For the text-containing cell, return its midpoint in (x, y) coordinate format. 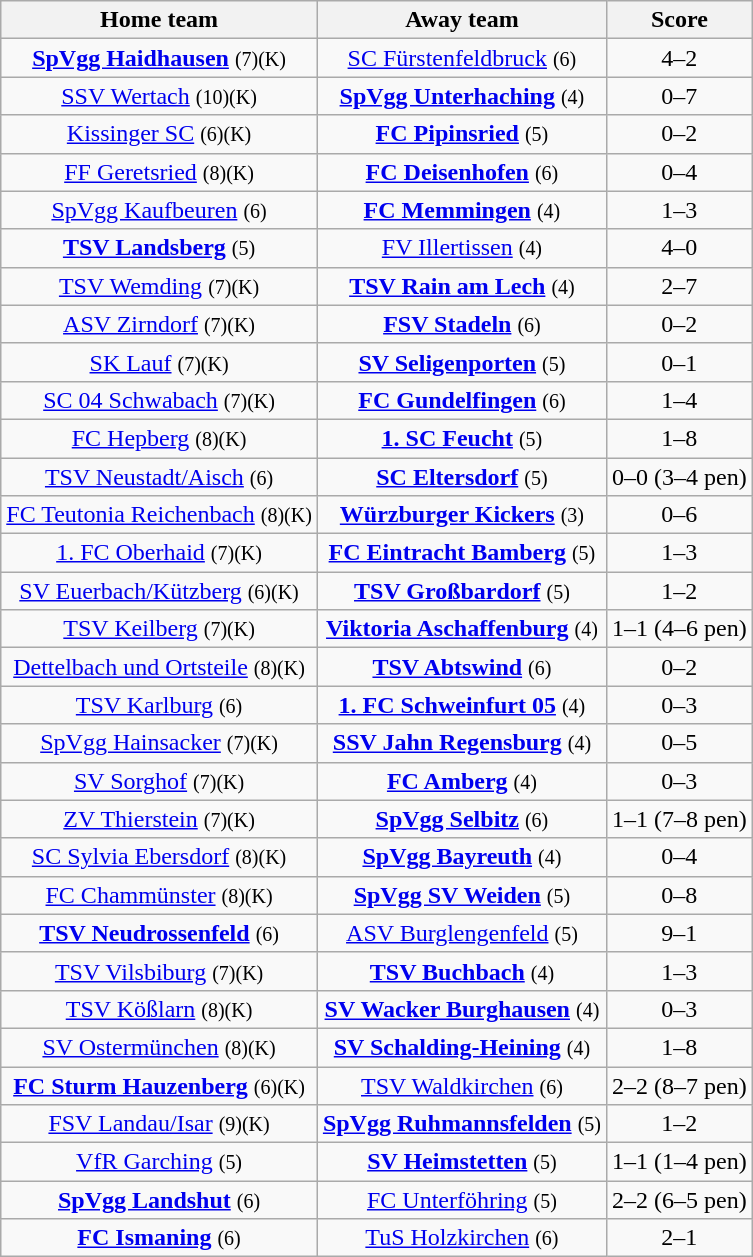
TSV Neudrossenfeld (6) (160, 933)
SpVgg Unterhaching (4) (462, 96)
SV Ostermünchen (8)(K) (160, 1047)
TSV Großbardorf (5) (462, 591)
9–1 (679, 933)
FC Chammünster (8)(K) (160, 895)
Kissinger SC (6)(K) (160, 134)
1–4 (679, 400)
SV Schalding-Heining (4) (462, 1047)
SC Eltersdorf (5) (462, 477)
FC Sturm Hauzenberg (6)(K) (160, 1085)
Dettelbach und Ortsteile (8)(K) (160, 667)
FC Gundelfingen (6) (462, 400)
0–6 (679, 515)
1–1 (4–6 pen) (679, 629)
Viktoria Aschaffenburg (4) (462, 629)
4–2 (679, 58)
FC Teutonia Reichenbach (8)(K) (160, 515)
FC Ismaning (6) (160, 1238)
0–7 (679, 96)
SSV Wertach (10)(K) (160, 96)
1. SC Feucht (5) (462, 438)
ZV Thierstein (7)(K) (160, 819)
FC Pipinsried (5) (462, 134)
SpVgg Haidhausen (7)(K) (160, 58)
ASV Burglengenfeld (5) (462, 933)
1. FC Schweinfurt 05 (4) (462, 705)
TSV Waldkirchen (6) (462, 1085)
TSV Rain am Lech (4) (462, 286)
FC Eintracht Bamberg (5) (462, 553)
SC 04 Schwabach (7)(K) (160, 400)
TSV Neustadt/Aisch (6) (160, 477)
SV Euerbach/Kützberg (6)(K) (160, 591)
FC Amberg (4) (462, 781)
Score (679, 20)
0–5 (679, 743)
FC Memmingen (4) (462, 210)
1. FC Oberhaid (7)(K) (160, 553)
1–1 (7–8 pen) (679, 819)
FC Deisenhofen (6) (462, 172)
TSV Wemding (7)(K) (160, 286)
TSV Keilberg (7)(K) (160, 629)
TSV Kößlarn (8)(K) (160, 1009)
0–8 (679, 895)
TSV Buchbach (4) (462, 971)
2–2 (6–5 pen) (679, 1200)
SSV Jahn Regensburg (4) (462, 743)
0–1 (679, 362)
SK Lauf (7)(K) (160, 362)
FC Unterföhring (5) (462, 1200)
Würzburger Kickers (3) (462, 515)
0–0 (3–4 pen) (679, 477)
SpVgg Landshut (6) (160, 1200)
FSV Stadeln (6) (462, 324)
SV Seligenporten (5) (462, 362)
SpVgg SV Weiden (5) (462, 895)
SpVgg Kaufbeuren (6) (160, 210)
2–7 (679, 286)
SV Wacker Burghausen (4) (462, 1009)
SC Sylvia Ebersdorf (8)(K) (160, 857)
FV Illertissen (4) (462, 248)
TSV Karlburg (6) (160, 705)
FF Geretsried (8)(K) (160, 172)
4–0 (679, 248)
FC Hepberg (8)(K) (160, 438)
FSV Landau/Isar (9)(K) (160, 1124)
TSV Abtswind (6) (462, 667)
SV Heimstetten (5) (462, 1162)
Away team (462, 20)
SV Sorghof (7)(K) (160, 781)
2–1 (679, 1238)
SpVgg Selbitz (6) (462, 819)
2–2 (8–7 pen) (679, 1085)
1–1 (1–4 pen) (679, 1162)
SpVgg Hainsacker (7)(K) (160, 743)
TSV Landsberg (5) (160, 248)
SpVgg Bayreuth (4) (462, 857)
VfR Garching (5) (160, 1162)
SpVgg Ruhmannsfelden (5) (462, 1124)
TuS Holzkirchen (6) (462, 1238)
Home team (160, 20)
ASV Zirndorf (7)(K) (160, 324)
SC Fürstenfeldbruck (6) (462, 58)
TSV Vilsbiburg (7)(K) (160, 971)
